Identify which cell holds the provided text, then report its [x, y] central coordinate. 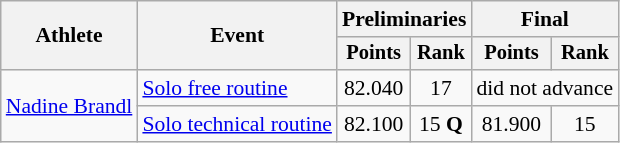
Nadine Brandl [70, 106]
Event [237, 36]
did not advance [544, 88]
Athlete [70, 36]
82.040 [374, 88]
Preliminaries [404, 19]
17 [440, 88]
15 [586, 124]
Final [544, 19]
15 Q [440, 124]
Solo technical routine [237, 124]
82.100 [374, 124]
Solo free routine [237, 88]
81.900 [511, 124]
